Return (x, y) of the center of cell containing provided text 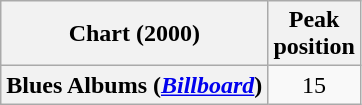
Peakposition (314, 34)
Blues Albums (Billboard) (134, 85)
15 (314, 85)
Chart (2000) (134, 34)
